Output the [x, y] coordinate of the center of the cell containing the given text.  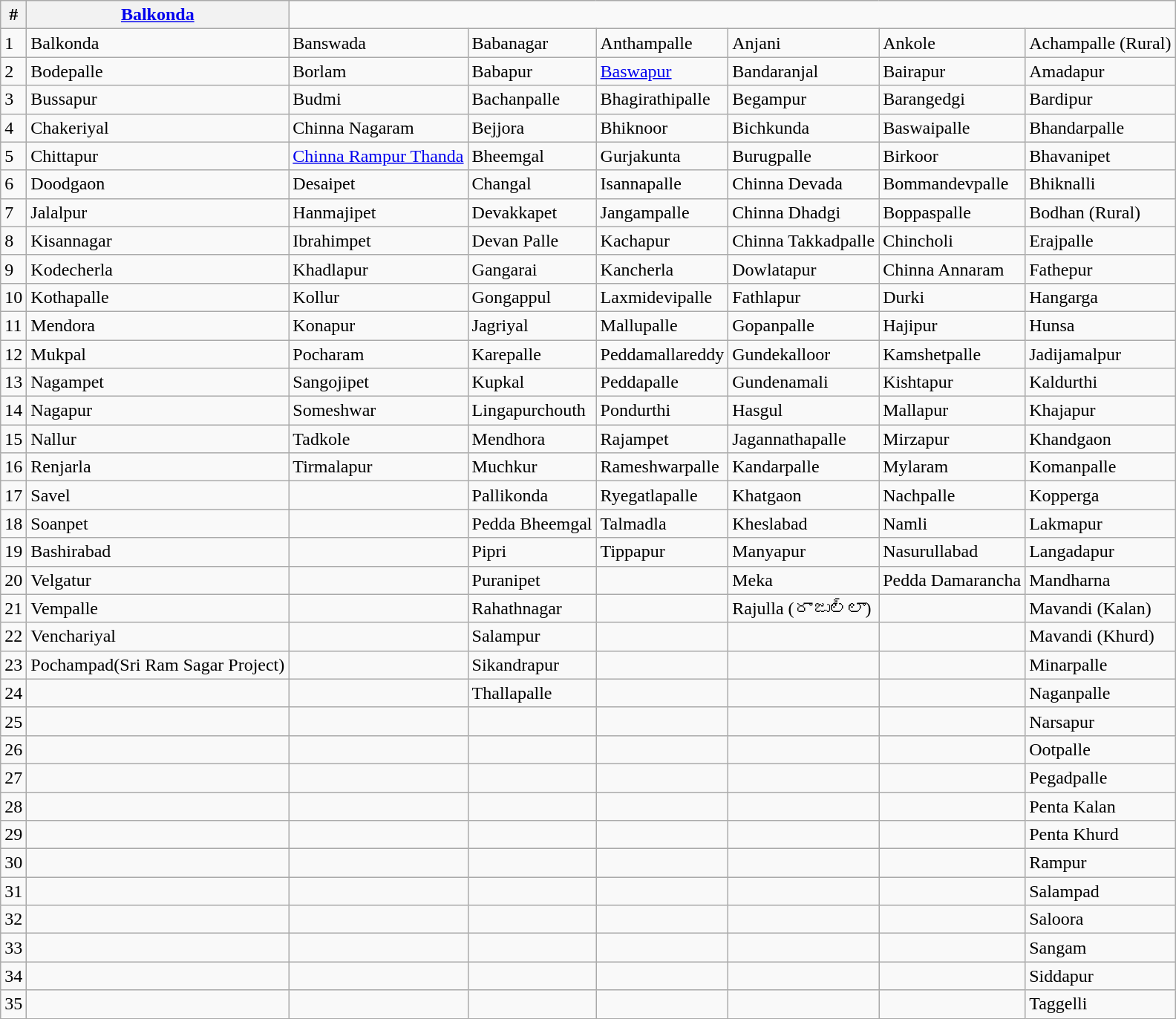
Birkoor [952, 156]
Soanpet [157, 524]
Chinna Annaram [952, 269]
24 [13, 693]
Lakmapur [1100, 524]
Ibrahimpet [379, 241]
21 [13, 608]
Nallur [157, 439]
Sangojipet [379, 382]
Burugpalle [803, 156]
Mukpal [157, 354]
Kancherla [662, 269]
Babanagar [532, 43]
Borlam [379, 71]
Bommandevpalle [952, 184]
Kollur [379, 297]
Bhandarpalle [1100, 128]
23 [13, 665]
Bhiknalli [1100, 184]
Salampur [532, 637]
Pallikonda [532, 495]
Jalalpur [157, 212]
16 [13, 467]
20 [13, 580]
Anthampalle [662, 43]
Thallapalle [532, 693]
1 [13, 43]
Tadkole [379, 439]
Bairapur [952, 71]
Chinna Devada [803, 184]
13 [13, 382]
Hangarga [1100, 297]
Devakkapet [532, 212]
Rajulla (రాజుల్లా) [803, 608]
Mendora [157, 325]
Penta Kalan [1100, 806]
Mallupalle [662, 325]
Mavandi (Khurd) [1100, 637]
Naganpalle [1100, 693]
Dowlatapur [803, 269]
Kodecherla [157, 269]
Gongappul [532, 297]
Bardipur [1100, 100]
Sikandrapur [532, 665]
Salampad [1100, 891]
Bodhan (Rural) [1100, 212]
Hajipur [952, 325]
Peddamallareddy [662, 354]
Narsapur [1100, 721]
19 [13, 552]
Boppaspalle [952, 212]
Bhiknoor [662, 128]
Mirzapur [952, 439]
Rameshwarpalle [662, 467]
Bhavanipet [1100, 156]
Budmi [379, 100]
Jangampalle [662, 212]
Rampur [1100, 863]
35 [13, 1004]
Vempalle [157, 608]
Ryegatlapalle [662, 495]
Doodgaon [157, 184]
Karepalle [532, 354]
Mandharna [1100, 580]
Kopperga [1100, 495]
30 [13, 863]
Penta Khurd [1100, 835]
Nachpalle [952, 495]
Babapur [532, 71]
18 [13, 524]
11 [13, 325]
Mylaram [952, 467]
Jagriyal [532, 325]
Chakeriyal [157, 128]
Durki [952, 297]
Devan Palle [532, 241]
Kheslabad [803, 524]
Hunsa [1100, 325]
Achampalle (Rural) [1100, 43]
Ootpalle [1100, 749]
14 [13, 411]
Mavandi (Kalan) [1100, 608]
Nasurullabad [952, 552]
Kupkal [532, 382]
Chinna Rampur Thanda [379, 156]
Pedda Bheemgal [532, 524]
Pedda Damarancha [952, 580]
Gundenamali [803, 382]
Mallapur [952, 411]
27 [13, 778]
Bhagirathipalle [662, 100]
Fathlapur [803, 297]
Ankole [952, 43]
Siddapur [1100, 976]
Chinna Dhadgi [803, 212]
Amadapur [1100, 71]
Renjarla [157, 467]
Baswapur [662, 71]
Pochampad(Sri Ram Sagar Project) [157, 665]
Pondurthi [662, 411]
Khandgaon [1100, 439]
Komanpalle [1100, 467]
Sangam [1100, 948]
Fathepur [1100, 269]
Jadijamalpur [1100, 354]
Pocharam [379, 354]
12 [13, 354]
4 [13, 128]
Kishtapur [952, 382]
Bashirabad [157, 552]
Kachapur [662, 241]
Langadapur [1100, 552]
Hanmajipet [379, 212]
Bheemgal [532, 156]
Nagapur [157, 411]
Talmadla [662, 524]
Rajampet [662, 439]
Isannapalle [662, 184]
Meka [803, 580]
Pegadpalle [1100, 778]
Desaipet [379, 184]
Chincholi [952, 241]
Gurjakunta [662, 156]
Jagannathapalle [803, 439]
Changal [532, 184]
Kandarpalle [803, 467]
Namli [952, 524]
Gangarai [532, 269]
Khajapur [1100, 411]
Bussapur [157, 100]
Velgatur [157, 580]
Muchkur [532, 467]
Savel [157, 495]
Kamshetpalle [952, 354]
Anjani [803, 43]
10 [13, 297]
Chittapur [157, 156]
Taggelli [1100, 1004]
Someshwar [379, 411]
17 [13, 495]
Peddapalle [662, 382]
Mendhora [532, 439]
Kisannagar [157, 241]
Laxmidevipalle [662, 297]
32 [13, 919]
33 [13, 948]
Erajpalle [1100, 241]
8 [13, 241]
Chinna Takkadpalle [803, 241]
Baswaipalle [952, 128]
Bichkunda [803, 128]
Tirmalapur [379, 467]
26 [13, 749]
Manyapur [803, 552]
22 [13, 637]
Rahathnagar [532, 608]
Lingapurchouth [532, 411]
Barangedgi [952, 100]
31 [13, 891]
Gundekalloor [803, 354]
5 [13, 156]
29 [13, 835]
34 [13, 976]
Khatgaon [803, 495]
Bachanpalle [532, 100]
Kothapalle [157, 297]
Minarpalle [1100, 665]
9 [13, 269]
Gopanpalle [803, 325]
Pipri [532, 552]
Bandaranjal [803, 71]
Begampur [803, 100]
25 [13, 721]
Khadlapur [379, 269]
Puranipet [532, 580]
Banswada [379, 43]
Bejjora [532, 128]
2 [13, 71]
28 [13, 806]
# [13, 15]
15 [13, 439]
Venchariyal [157, 637]
Nagampet [157, 382]
6 [13, 184]
Tippapur [662, 552]
Bodepalle [157, 71]
Chinna Nagaram [379, 128]
Konapur [379, 325]
Saloora [1100, 919]
7 [13, 212]
Hasgul [803, 411]
Kaldurthi [1100, 382]
3 [13, 100]
